Capture the cell that displays the provided text and extract its [X, Y] central coordinate. 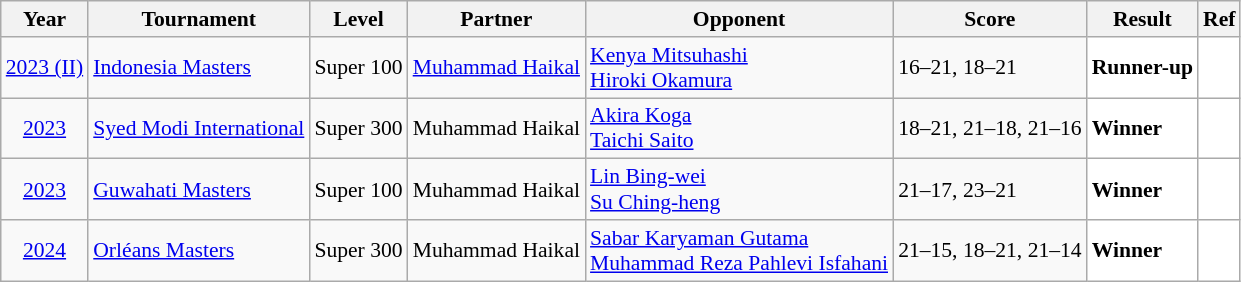
Opponent [739, 19]
2024 [44, 250]
2023 (II) [44, 68]
Syed Modi International [198, 128]
Akira Koga Taichi Saito [739, 128]
Runner-up [1142, 68]
Tournament [198, 19]
21–17, 23–21 [990, 190]
21–15, 18–21, 21–14 [990, 250]
Result [1142, 19]
Guwahati Masters [198, 190]
Lin Bing-wei Su Ching-heng [739, 190]
Orléans Masters [198, 250]
Ref [1219, 19]
16–21, 18–21 [990, 68]
Kenya Mitsuhashi Hiroki Okamura [739, 68]
Score [990, 19]
Level [358, 19]
Sabar Karyaman Gutama Muhammad Reza Pahlevi Isfahani [739, 250]
Year [44, 19]
18–21, 21–18, 21–16 [990, 128]
Partner [496, 19]
Indonesia Masters [198, 68]
